Output the [X, Y] coordinate of the center of the cell containing the given text.  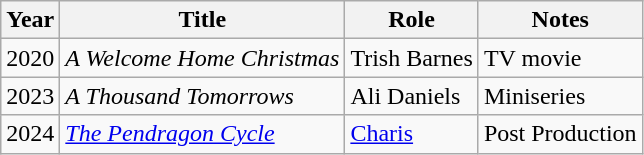
Title [202, 20]
2023 [30, 96]
Year [30, 20]
Miniseries [560, 96]
Ali Daniels [412, 96]
A Welcome Home Christmas [202, 58]
Role [412, 20]
A Thousand Tomorrows [202, 96]
2020 [30, 58]
Post Production [560, 134]
Charis [412, 134]
Trish Barnes [412, 58]
The Pendragon Cycle [202, 134]
2024 [30, 134]
Notes [560, 20]
TV movie [560, 58]
